Capture the cell that displays the provided text and extract its (X, Y) central coordinate. 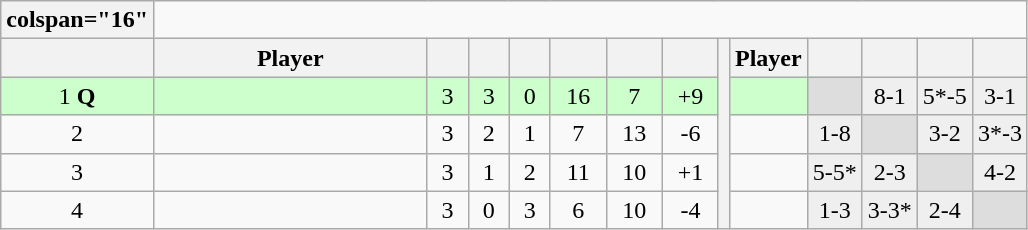
5-5* (834, 172)
-4 (690, 210)
3-2 (944, 134)
4-2 (1000, 172)
+1 (690, 172)
1 Q (78, 96)
16 (578, 96)
-6 (690, 134)
+9 (690, 96)
1-8 (834, 134)
3-3* (890, 210)
1-3 (834, 210)
6 (578, 210)
colspan="16" (78, 20)
2-4 (944, 210)
4 (78, 210)
3*-3 (1000, 134)
8-1 (890, 96)
5*-5 (944, 96)
2-3 (890, 172)
11 (578, 172)
3-1 (1000, 96)
13 (634, 134)
